Output the [x, y] coordinate of the center of the cell containing the given text.  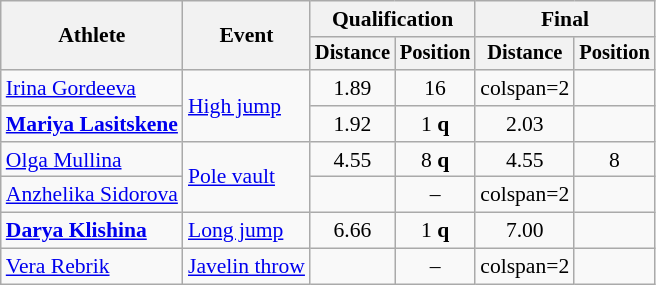
Javelin throw [246, 267]
7.00 [524, 231]
High jump [246, 106]
Event [246, 36]
6.66 [352, 231]
16 [435, 88]
Olga Mullina [92, 160]
1.92 [352, 124]
Vera Rebrik [92, 267]
Pole vault [246, 178]
8 [614, 160]
Final [564, 19]
Irina Gordeeva [92, 88]
Long jump [246, 231]
Athlete [92, 36]
2.03 [524, 124]
Mariya Lasitskene [92, 124]
Darya Klishina [92, 231]
1.89 [352, 88]
Anzhelika Sidorova [92, 195]
Qualification [392, 19]
8 q [435, 160]
